Detect which cell encompasses the target text, then output its [X, Y] center coordinate. 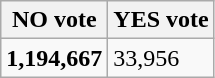
1,194,667 [54, 58]
NO vote [54, 20]
YES vote [161, 20]
33,956 [161, 58]
